Search for the cell housing the specified text and yield its (x, y) center coordinate. 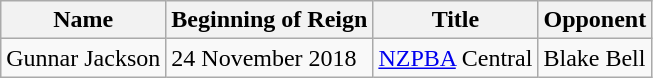
NZPBA Central (456, 58)
24 November 2018 (270, 58)
Opponent (595, 20)
Title (456, 20)
Blake Bell (595, 58)
Name (84, 20)
Beginning of Reign (270, 20)
Gunnar Jackson (84, 58)
